Detect which cell encompasses the target text, then output its (X, Y) center coordinate. 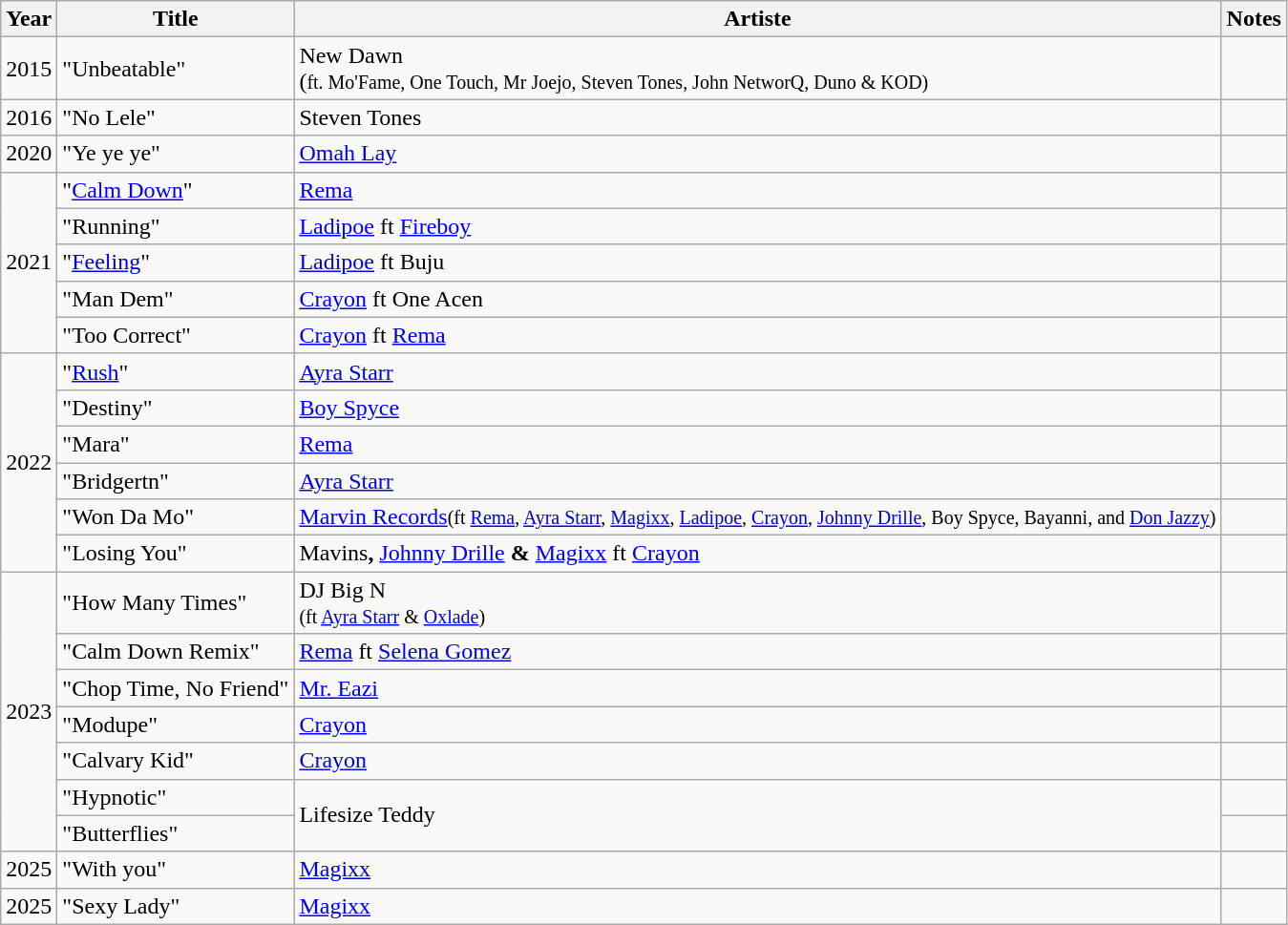
2023 (29, 712)
Year (29, 19)
"Butterflies" (176, 833)
Steven Tones (758, 117)
"Destiny" (176, 408)
Crayon ft One Acen (758, 299)
2021 (29, 263)
"Losing You" (176, 554)
Marvin Records(ft Rema, Ayra Starr, Magixx, Ladipoe, Crayon, Johnny Drille, Boy Spyce, Bayanni, and Don Jazzy) (758, 517)
"Calm Down" (176, 190)
"Too Correct" (176, 335)
Rema ft Selena Gomez (758, 652)
Crayon ft Rema (758, 335)
Mavins, Johnny Drille & Magixx ft Crayon (758, 554)
"With you" (176, 870)
"Feeling" (176, 263)
DJ Big N(ft Ayra Starr & Oxlade) (758, 603)
2015 (29, 69)
Ladipoe ft Buju (758, 263)
"Running" (176, 226)
"Modupe" (176, 725)
Omah Lay (758, 154)
2020 (29, 154)
Title (176, 19)
"No Lele" (176, 117)
"Bridgertn" (176, 480)
Ladipoe ft Fireboy (758, 226)
"Mara" (176, 444)
"Rush" (176, 371)
New Dawn(ft. Mo'Fame, One Touch, Mr Joejo, Steven Tones, John NetworQ, Duno & KOD) (758, 69)
"Chop Time, No Friend" (176, 688)
"Calm Down Remix" (176, 652)
Boy Spyce (758, 408)
"Sexy Lady" (176, 906)
"Unbeatable" (176, 69)
"Man Dem" (176, 299)
2016 (29, 117)
Lifesize Teddy (758, 815)
"Won Da Mo" (176, 517)
Artiste (758, 19)
"Calvary Kid" (176, 761)
"Hypnotic" (176, 797)
2022 (29, 462)
"Ye ye ye" (176, 154)
Notes (1254, 19)
Mr. Eazi (758, 688)
"How Many Times" (176, 603)
